Return the [x, y] coordinate for the center point of the cell that contains the specified text.  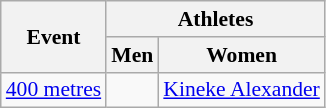
Athletes [216, 19]
Men [132, 55]
Women [242, 55]
Kineke Alexander [242, 90]
Event [54, 36]
400 metres [54, 90]
